Capture the cell that displays the provided text and extract its (x, y) central coordinate. 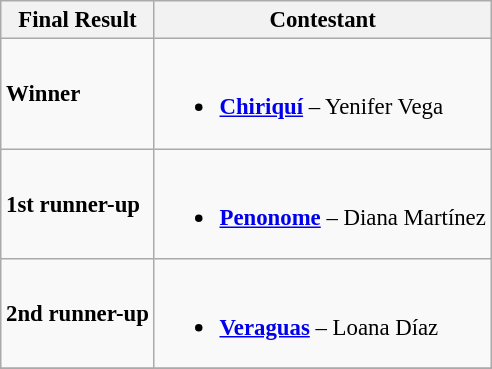
Contestant (322, 20)
2nd runner-up (78, 314)
Chiriquí – Yenifer Vega (322, 94)
Veraguas – Loana Díaz (322, 314)
Final Result (78, 20)
Winner (78, 94)
Penonome – Diana Martínez (322, 204)
1st runner-up (78, 204)
